Provide the [X, Y] coordinate of the cell's center where the given text is located.  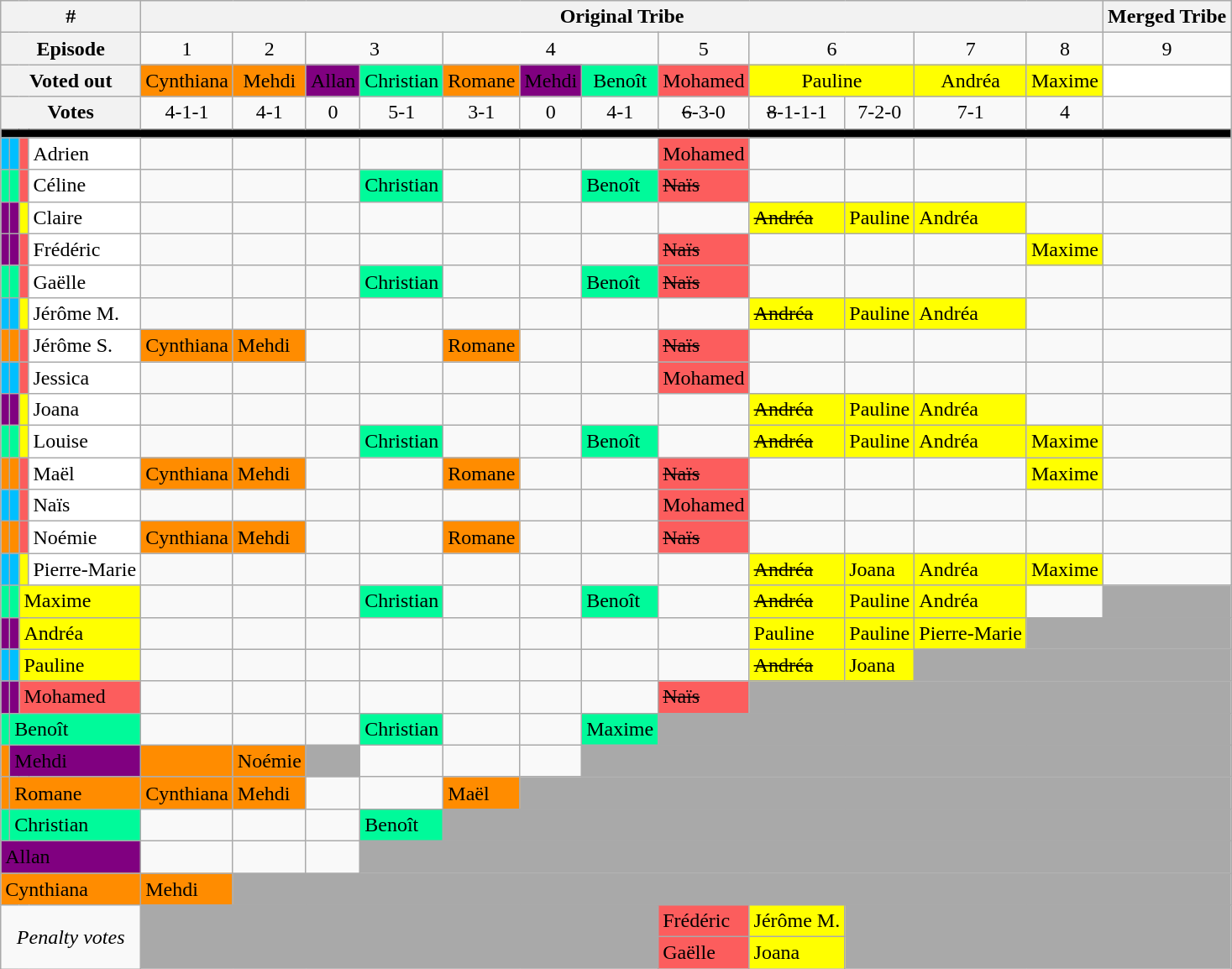
2 [269, 49]
Penalty votes [71, 937]
Adrien [85, 154]
Merged Tribe [1167, 17]
# [71, 17]
1 [187, 49]
5 [704, 49]
3 [375, 49]
Louise [85, 442]
3-1 [482, 113]
5-1 [401, 113]
9 [1167, 49]
7 [971, 49]
8 [1065, 49]
7-2-0 [880, 113]
Voted out [71, 81]
6-3-0 [704, 113]
Jessica [85, 377]
7-1 [971, 113]
4-1-1 [187, 113]
Votes [71, 113]
Original Tribe [622, 17]
Episode [71, 49]
6 [831, 49]
8-1-1-1 [797, 113]
Jérôme S. [85, 345]
Céline [85, 186]
Claire [85, 217]
